Detect which cell encompasses the target text, then output its (x, y) center coordinate. 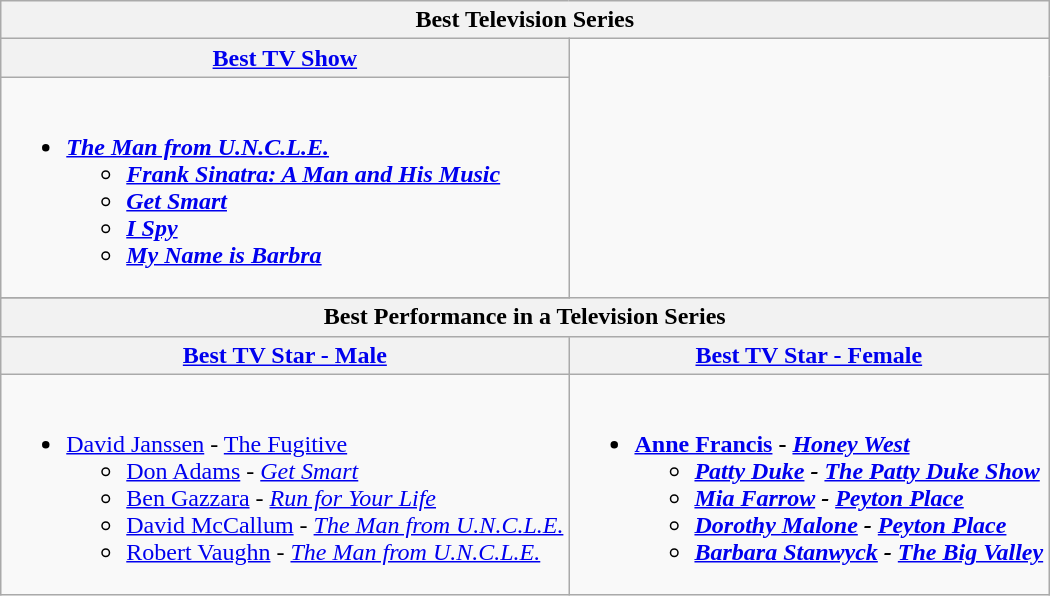
Best Performance in a Television Series (525, 317)
Best TV Star - Male (285, 355)
Best TV Show (285, 58)
Best Television Series (525, 20)
Anne Francis - Honey WestPatty Duke - The Patty Duke ShowMia Farrow - Peyton PlaceDorothy Malone - Peyton PlaceBarbara Stanwyck - The Big Valley (809, 484)
Best TV Star - Female (809, 355)
The Man from U.N.C.L.E.Frank Sinatra: A Man and His MusicGet SmartI SpyMy Name is Barbra (285, 188)
